Detect which cell encompasses the target text, then output its [x, y] center coordinate. 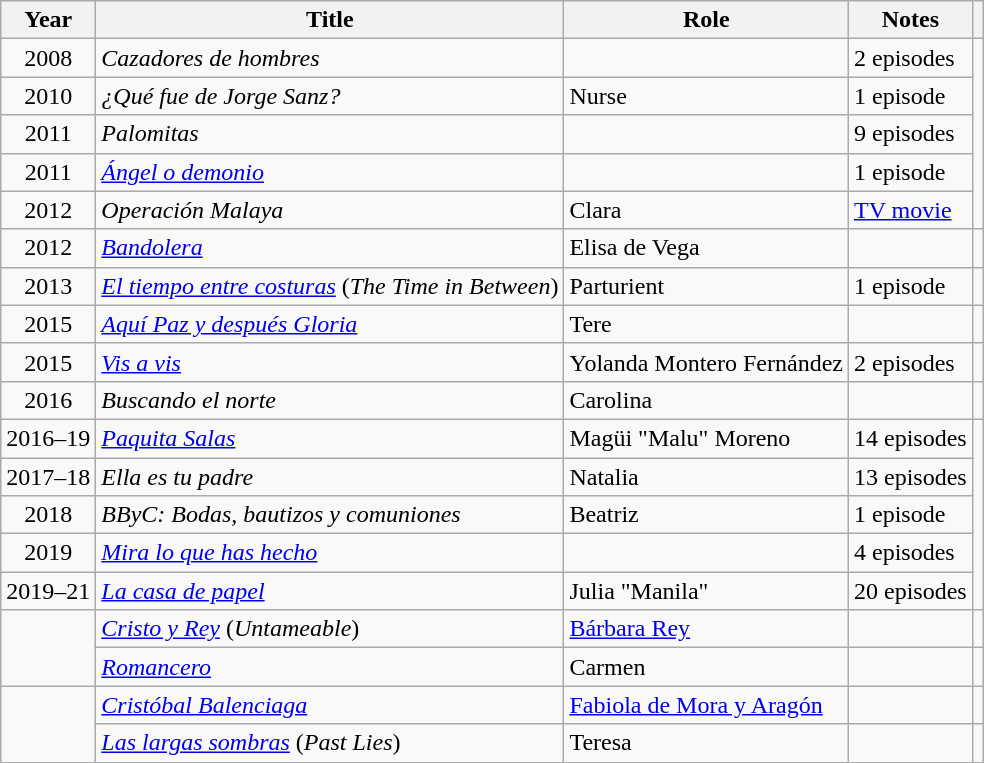
Cazadores de hombres [330, 58]
Ángel o demonio [330, 172]
2013 [48, 286]
2008 [48, 58]
Yolanda Montero Fernández [706, 362]
El tiempo entre costuras (The Time in Between) [330, 286]
Mira lo que has hecho [330, 553]
Julia "Manila" [706, 591]
BByC: Bodas, bautizos y comuniones [330, 515]
Notes [911, 20]
¿Qué fue de Jorge Sanz? [330, 96]
Elisa de Vega [706, 248]
Ella es tu padre [330, 477]
2017–18 [48, 477]
20 episodes [911, 591]
Nurse [706, 96]
Magüi "Malu" Moreno [706, 438]
Buscando el norte [330, 400]
Palomitas [330, 134]
2018 [48, 515]
Bárbara Rey [706, 629]
Year [48, 20]
Bandolera [330, 248]
Carolina [706, 400]
Vis a vis [330, 362]
Teresa [706, 743]
9 episodes [911, 134]
Romancero [330, 667]
2019 [48, 553]
Natalia [706, 477]
Fabiola de Mora y Aragón [706, 705]
2016 [48, 400]
13 episodes [911, 477]
Aquí Paz y después Gloria [330, 324]
Title [330, 20]
Carmen [706, 667]
Cristóbal Balenciaga [330, 705]
2016–19 [48, 438]
Cristo y Rey (Untameable) [330, 629]
Paquita Salas [330, 438]
Role [706, 20]
Beatriz [706, 515]
Parturient [706, 286]
Operación Malaya [330, 210]
Las largas sombras (Past Lies) [330, 743]
Clara [706, 210]
2019–21 [48, 591]
4 episodes [911, 553]
La casa de papel [330, 591]
14 episodes [911, 438]
2010 [48, 96]
Tere [706, 324]
TV movie [911, 210]
